Provide the [x, y] coordinate of the cell's center where the given text is located.  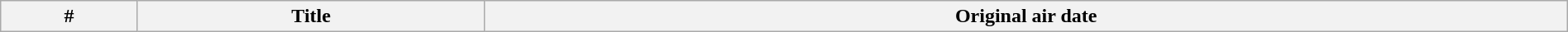
Original air date [1025, 16]
Title [311, 16]
# [69, 16]
